From the cell containing the given text, extract its center point as [X, Y] coordinate. 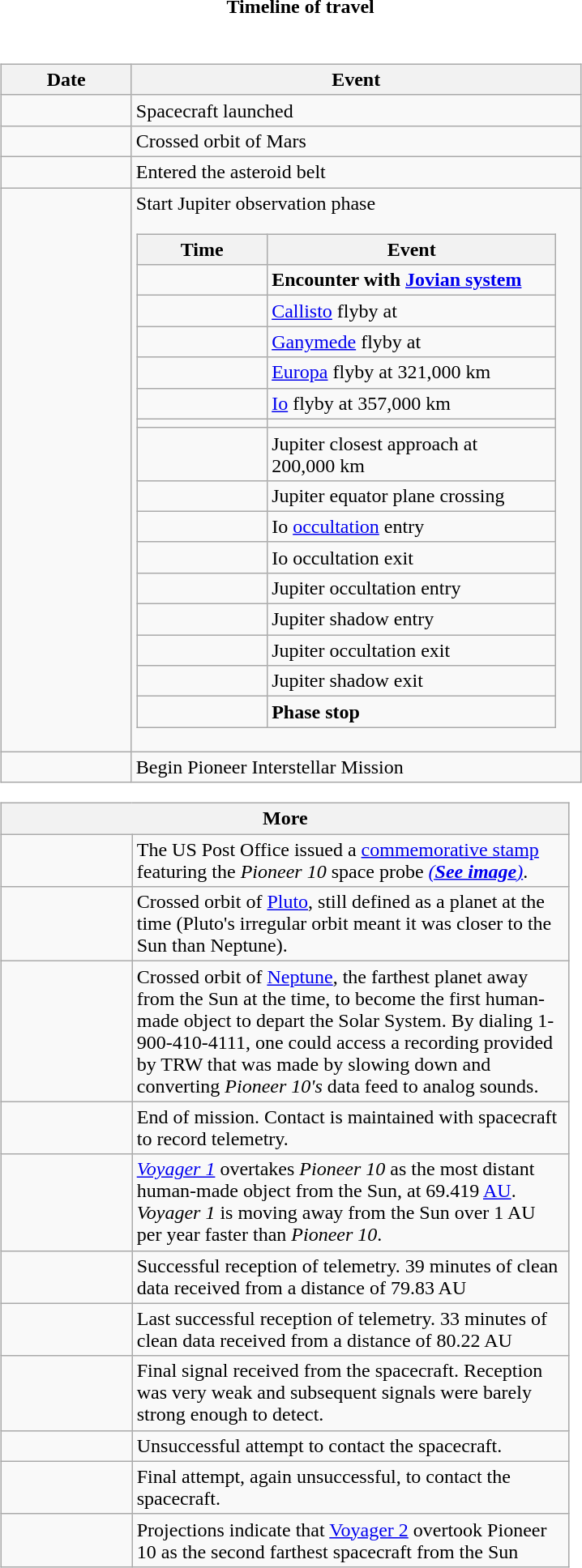
Spacecraft launched [356, 110]
Jupiter shadow exit [412, 681]
End of mission. Contact is maintained with spacecraft to record telemetry. [350, 1127]
Final attempt, again unsuccessful, to contact the spacecraft. [350, 1487]
Crossed orbit of Pluto, still defined as a planet at the time (Pluto's irregular orbit meant it was closer to the Sun than Neptune). [350, 924]
Encounter with Jovian system [412, 280]
Final signal received from the spacecraft. Reception was very weak and subsequent signals were barely strong enough to detect. [350, 1393]
More [285, 819]
Jupiter closest approach at 200,000 km [412, 454]
Crossed orbit of Mars [356, 141]
Europa flyby at 321,000 km [412, 373]
Io occultation exit [412, 557]
Io occultation entry [412, 526]
Jupiter equator plane crossing [412, 496]
Callisto flyby at [412, 311]
Last successful reception of telemetry. 33 minutes of clean data received from a distance of 80.22 AU [350, 1330]
Begin Pioneer Interstellar Mission [356, 767]
Date [66, 79]
Time [203, 249]
Unsuccessful attempt to contact the spacecraft. [350, 1446]
Jupiter shadow entry [412, 620]
The US Post Office issued a commemorative stamp featuring the Pioneer 10 space probe (See image). [350, 860]
Entered the asteroid belt [356, 172]
Successful reception of telemetry. 39 minutes of clean data received from a distance of 79.83 AU [350, 1276]
Projections indicate that Voyager 2 overtook Pioneer 10 as the second farthest spacecraft from the Sun [350, 1540]
Ganymede flyby at [412, 342]
Jupiter occultation entry [412, 588]
Jupiter occultation exit [412, 650]
Phase stop [412, 712]
Io flyby at 357,000 km [412, 403]
